For the text-containing cell, return its midpoint in (x, y) coordinate format. 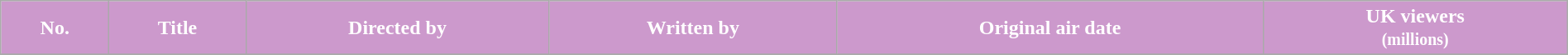
Directed by (397, 28)
No. (55, 28)
Original air date (1050, 28)
Title (177, 28)
Written by (693, 28)
UK viewers(millions) (1415, 28)
